Search for the cell housing the specified text and yield its [X, Y] center coordinate. 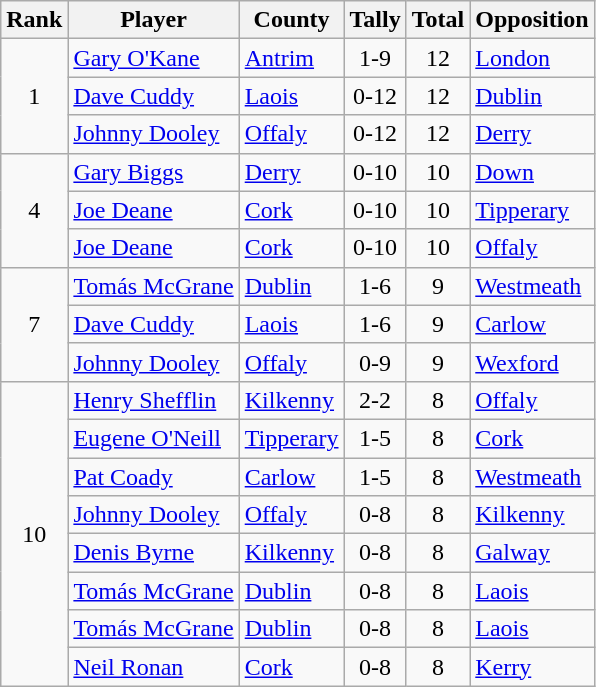
Antrim [292, 58]
Galway [532, 553]
1 [34, 96]
Tally [375, 20]
Rank [34, 20]
County [292, 20]
0-9 [375, 362]
Denis Byrne [154, 553]
1-9 [375, 58]
Eugene O'Neill [154, 438]
Neil Ronan [154, 667]
Gary Biggs [154, 172]
Player [154, 20]
Henry Shefflin [154, 400]
London [532, 58]
4 [34, 210]
Opposition [532, 20]
Wexford [532, 362]
Total [438, 20]
Kerry [532, 667]
Gary O'Kane [154, 58]
7 [34, 324]
2-2 [375, 400]
Pat Coady [154, 477]
Down [532, 172]
